Return the [x, y] coordinate for the center point of the cell that contains the specified text.  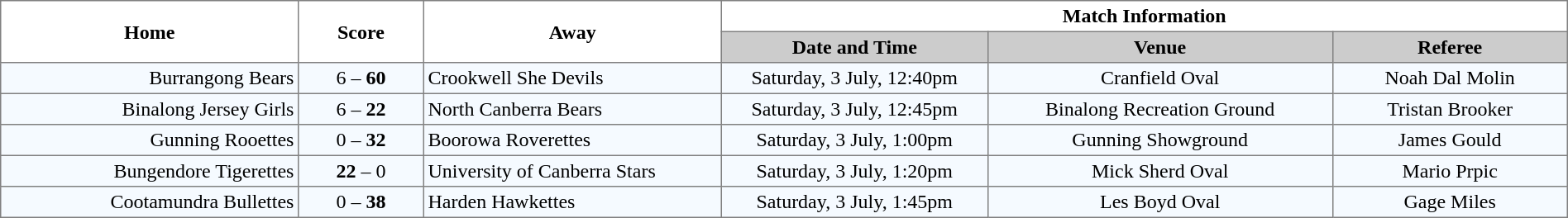
Date and Time [854, 47]
Boorowa Roverettes [572, 140]
Binalong Jersey Girls [150, 109]
Match Information [1145, 17]
Home [150, 31]
Gunning Rooettes [150, 140]
Mario Prpic [1450, 171]
Saturday, 3 July, 1:45pm [854, 202]
Binalong Recreation Ground [1159, 109]
0 – 38 [361, 202]
22 – 0 [361, 171]
Tristan Brooker [1450, 109]
University of Canberra Stars [572, 171]
Mick Sherd Oval [1159, 171]
James Gould [1450, 140]
Crookwell She Devils [572, 78]
Away [572, 31]
Harden Hawkettes [572, 202]
Gunning Showground [1159, 140]
Burrangong Bears [150, 78]
Saturday, 3 July, 1:00pm [854, 140]
Noah Dal Molin [1450, 78]
Les Boyd Oval [1159, 202]
North Canberra Bears [572, 109]
Venue [1159, 47]
Gage Miles [1450, 202]
Bungendore Tigerettes [150, 171]
Referee [1450, 47]
Saturday, 3 July, 12:45pm [854, 109]
Saturday, 3 July, 12:40pm [854, 78]
Cranfield Oval [1159, 78]
Cootamundra Bullettes [150, 202]
6 – 22 [361, 109]
6 – 60 [361, 78]
Saturday, 3 July, 1:20pm [854, 171]
Score [361, 31]
0 – 32 [361, 140]
